Search for the cell housing the specified text and yield its [X, Y] center coordinate. 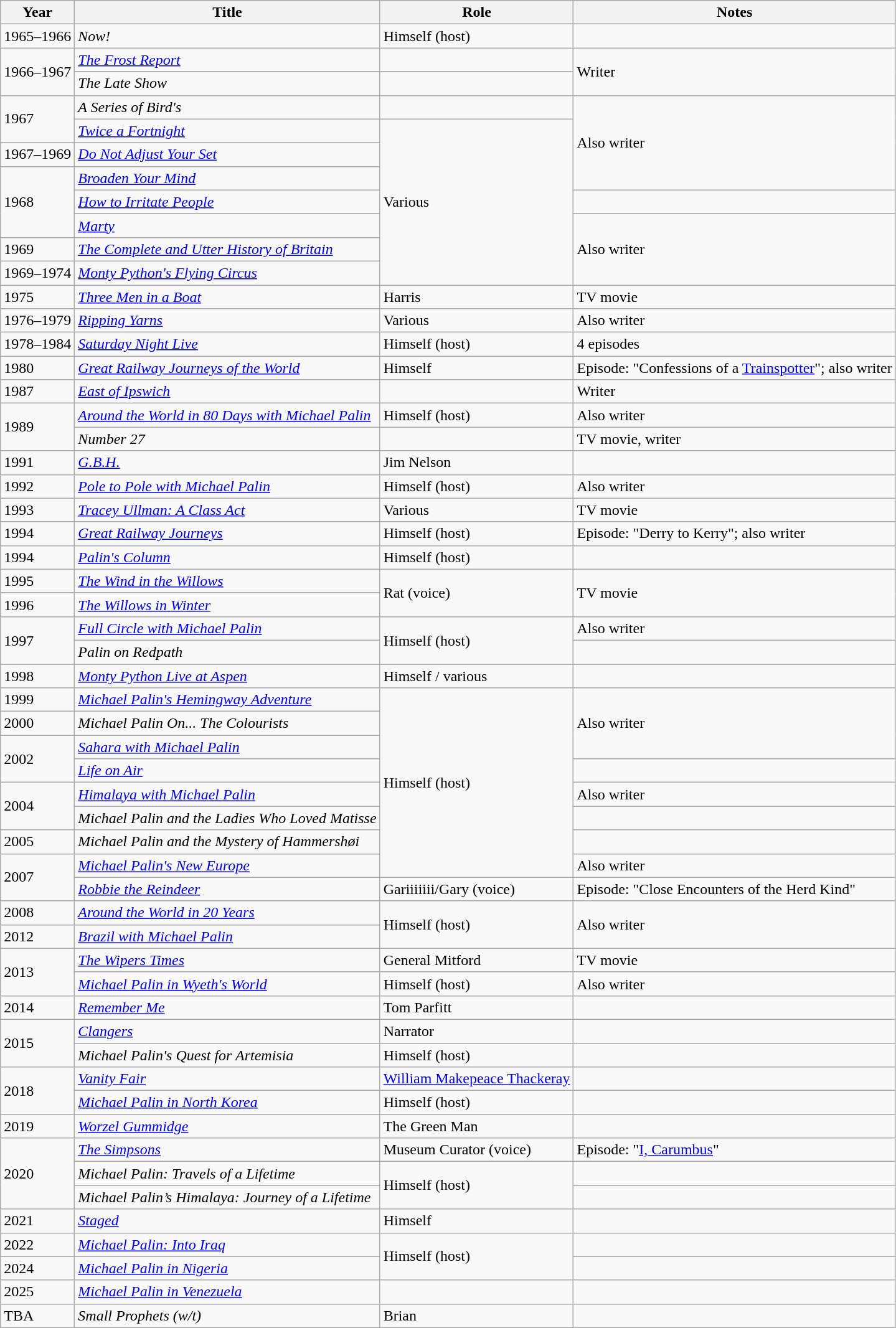
Clangers [227, 1031]
Remember Me [227, 1007]
2004 [37, 806]
Number 27 [227, 439]
2020 [37, 1174]
Life on Air [227, 771]
Vanity Fair [227, 1079]
1987 [37, 392]
Episode: "I, Carumbus" [735, 1150]
Harris [477, 297]
Episode: "Derry to Kerry"; also writer [735, 534]
Three Men in a Boat [227, 297]
1969 [37, 249]
Brazil with Michael Palin [227, 936]
The Green Man [477, 1126]
Staged [227, 1221]
Michael Palin in Nigeria [227, 1268]
1965–1966 [37, 36]
Ripping Yarns [227, 321]
Role [477, 12]
Michael Palin: Travels of a Lifetime [227, 1174]
William Makepeace Thackeray [477, 1079]
The Wipers Times [227, 960]
1989 [37, 427]
Narrator [477, 1031]
Monty Python Live at Aspen [227, 676]
1991 [37, 463]
2012 [37, 936]
Full Circle with Michael Palin [227, 628]
1969–1974 [37, 273]
Now! [227, 36]
Museum Curator (voice) [477, 1150]
2015 [37, 1043]
2013 [37, 972]
Michael Palin and the Mystery of Hammershøi [227, 842]
Tom Parfitt [477, 1007]
The Frost Report [227, 60]
2014 [37, 1007]
2025 [37, 1292]
1999 [37, 700]
1966–1967 [37, 72]
How to Irritate People [227, 202]
Robbie the Reindeer [227, 889]
Michael Palin's Quest for Artemisia [227, 1055]
2008 [37, 913]
Rat (voice) [477, 593]
Twice a Fortnight [227, 131]
Title [227, 12]
1967 [37, 119]
Michael Palin's New Europe [227, 865]
Michael Palin in North Korea [227, 1103]
Palin's Column [227, 557]
East of Ipswich [227, 392]
Michael Palin: Into Iraq [227, 1245]
2007 [37, 877]
1998 [37, 676]
Himself / various [477, 676]
1993 [37, 510]
Michael Palin and the Ladies Who Loved Matisse [227, 818]
Around the World in 20 Years [227, 913]
Around the World in 80 Days with Michael Palin [227, 415]
Broaden Your Mind [227, 178]
2005 [37, 842]
Michael Palin in Wyeth's World [227, 984]
Michael Palin's Hemingway Adventure [227, 700]
The Simpsons [227, 1150]
1997 [37, 640]
Monty Python's Flying Circus [227, 273]
Michael Palin in Venezuela [227, 1292]
1995 [37, 581]
Jim Nelson [477, 463]
Small Prophets (w/t) [227, 1316]
TBA [37, 1316]
Pole to Pole with Michael Palin [227, 486]
4 episodes [735, 344]
Notes [735, 12]
1996 [37, 605]
2019 [37, 1126]
1976–1979 [37, 321]
2022 [37, 1245]
Gariiiiiii/Gary (voice) [477, 889]
The Willows in Winter [227, 605]
Great Railway Journeys of the World [227, 368]
1975 [37, 297]
Brian [477, 1316]
The Complete and Utter History of Britain [227, 249]
1968 [37, 202]
2002 [37, 759]
Himalaya with Michael Palin [227, 794]
Saturday Night Live [227, 344]
TV movie, writer [735, 439]
1967–1969 [37, 154]
Episode: "Confessions of a Trainspotter"; also writer [735, 368]
General Mitford [477, 960]
2018 [37, 1091]
2000 [37, 723]
G.B.H. [227, 463]
The Wind in the Willows [227, 581]
Tracey Ullman: A Class Act [227, 510]
Palin on Redpath [227, 652]
The Late Show [227, 83]
1992 [37, 486]
1980 [37, 368]
Worzel Gummidge [227, 1126]
Sahara with Michael Palin [227, 747]
Marty [227, 225]
1978–1984 [37, 344]
Year [37, 12]
Do Not Adjust Your Set [227, 154]
A Series of Bird's [227, 107]
Episode: "Close Encounters of the Herd Kind" [735, 889]
Great Railway Journeys [227, 534]
Michael Palin On... The Colourists [227, 723]
2021 [37, 1221]
2024 [37, 1268]
Michael Palin’s Himalaya: Journey of a Lifetime [227, 1197]
